Return [X, Y] of the center of cell containing provided text 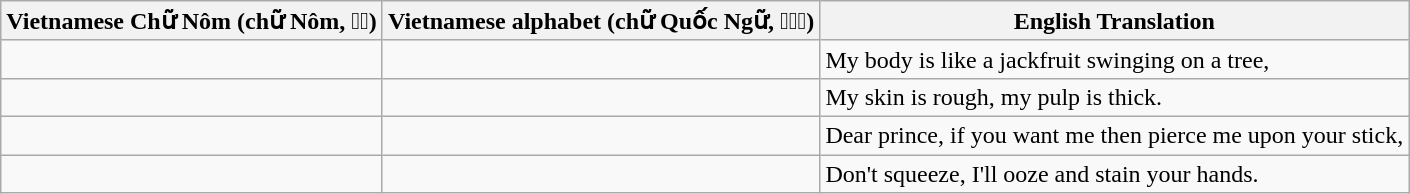
Dear prince, if you want me then pierce me upon your stick, [1114, 135]
English Translation [1114, 21]
Vietnamese Chữ Nôm (chữ Nôm, 𡨸喃) [192, 21]
My skin is rough, my pulp is thick. [1114, 97]
Don't squeeze, I'll ooze and stain your hands. [1114, 173]
My body is like a jackfruit swinging on a tree, [1114, 59]
Vietnamese alphabet (chữ Quốc Ngữ, 𡨸國語) [600, 21]
